Provide the [x, y] coordinate of the cell's center where the given text is located.  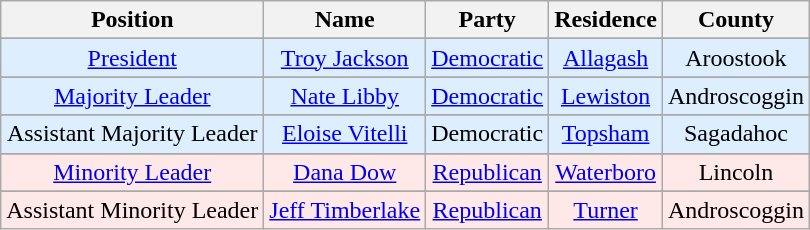
Lewiston [606, 96]
County [736, 20]
Nate Libby [345, 96]
Jeff Timberlake [345, 210]
Troy Jackson [345, 58]
Waterboro [606, 172]
Assistant Minority Leader [132, 210]
Topsham [606, 134]
Minority Leader [132, 172]
Name [345, 20]
Dana Dow [345, 172]
Sagadahoc [736, 134]
Assistant Majority Leader [132, 134]
Aroostook [736, 58]
Turner [606, 210]
Party [488, 20]
Residence [606, 20]
Allagash [606, 58]
Position [132, 20]
President [132, 58]
Majority Leader [132, 96]
Eloise Vitelli [345, 134]
Lincoln [736, 172]
